Output the (X, Y) coordinate of the center of the cell containing the given text.  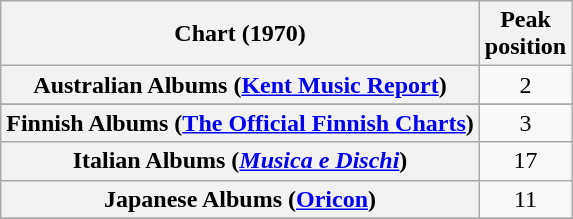
Chart (1970) (240, 34)
Australian Albums (Kent Music Report) (240, 85)
17 (525, 161)
11 (525, 199)
Peakposition (525, 34)
Japanese Albums (Oricon) (240, 199)
3 (525, 123)
Finnish Albums (The Official Finnish Charts) (240, 123)
Italian Albums (Musica e Dischi) (240, 161)
2 (525, 85)
